Locate the cell with the specified text and output its (x, y) center coordinate. 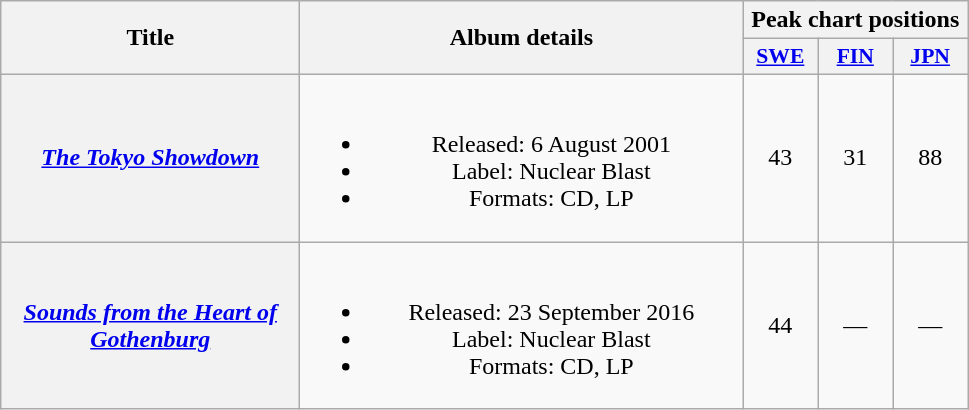
Released: 23 September 2016Label: Nuclear BlastFormats: CD, LP (522, 326)
Sounds from the Heart of Gothenburg (150, 326)
Album details (522, 38)
Title (150, 38)
Peak chart positions (856, 20)
44 (780, 326)
Released: 6 August 2001Label: Nuclear BlastFormats: CD, LP (522, 158)
31 (856, 158)
The Tokyo Showdown (150, 158)
JPN (930, 57)
FIN (856, 57)
88 (930, 158)
43 (780, 158)
SWE (780, 57)
